Return the [x, y] coordinate for the center point of the cell that contains the specified text.  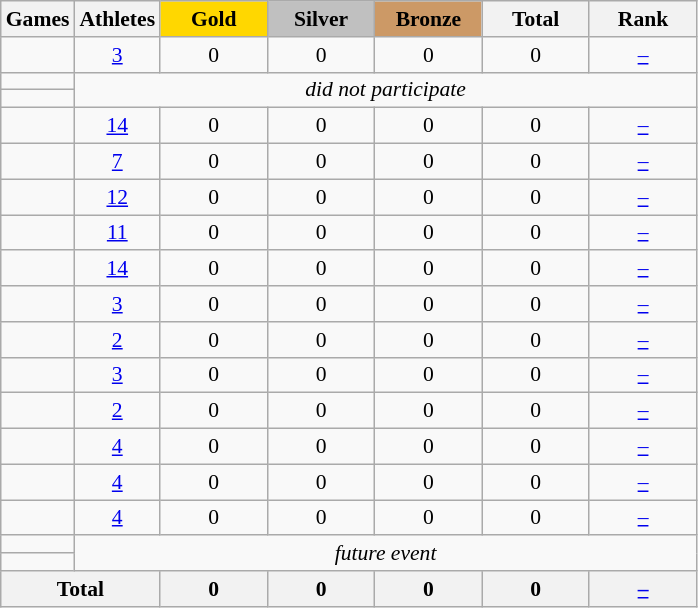
Athletes [117, 19]
Bronze [428, 19]
did not participate [385, 90]
7 [117, 162]
future event [385, 554]
Rank [642, 19]
Games [38, 19]
Silver [320, 19]
11 [117, 233]
Gold [214, 19]
12 [117, 197]
